Search for the cell housing the specified text and yield its [X, Y] center coordinate. 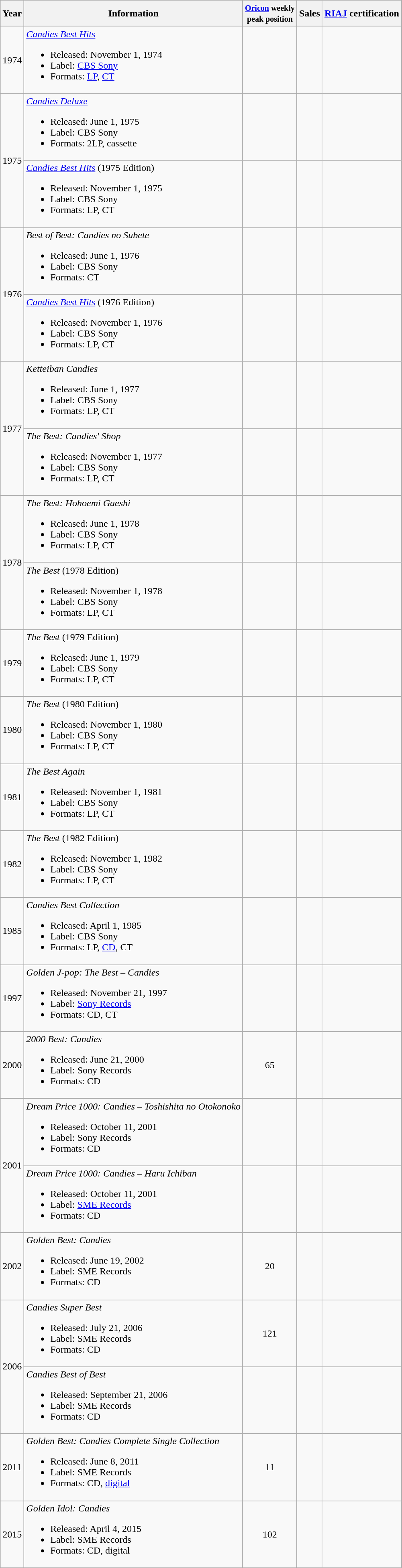
2000 Best: CandiesReleased: June 21, 2000Label: Sony RecordsFormats: CD [133, 1065]
The Best (1978 Edition)Released: November 1, 1978Label: CBS SonyFormats: LP, CT [133, 596]
The Best (1979 Edition)Released: June 1, 1979Label: CBS SonyFormats: LP, CT [133, 663]
The Best: Candies' ShopReleased: November 1, 1977Label: CBS SonyFormats: LP, CT [133, 462]
The Best (1982 Edition)Released: November 1, 1982Label: CBS SonyFormats: LP, CT [133, 864]
Candies Best Hits (1975 Edition)Released: November 1, 1975Label: CBS SonyFormats: LP, CT [133, 194]
20 [270, 1266]
The Best: Hohoemi GaeshiReleased: June 1, 1978Label: CBS SonyFormats: LP, CT [133, 529]
Oricon weeklypeak position [270, 14]
2000 [12, 1065]
2001 [12, 1166]
Candies DeluxeReleased: June 1, 1975Label: CBS SonyFormats: 2LP, cassette [133, 127]
Golden Best: CandiesReleased: June 19, 2002Label: SME RecordsFormats: CD [133, 1266]
Golden J-pop: The Best – CandiesReleased: November 21, 1997Label: Sony RecordsFormats: CD, CT [133, 998]
65 [270, 1065]
102 [270, 1534]
Ketteiban CandiesReleased: June 1, 1977Label: CBS SonyFormats: LP, CT [133, 395]
2006 [12, 1367]
1997 [12, 998]
Year [12, 14]
Information [133, 14]
Dream Price 1000: Candies – Toshishita no OtokonokoReleased: October 11, 2001Label: Sony RecordsFormats: CD [133, 1132]
1976 [12, 294]
1985 [12, 931]
Golden Best: Candies Complete Single CollectionReleased: June 8, 2011Label: SME RecordsFormats: CD, digital [133, 1467]
1978 [12, 562]
Dream Price 1000: Candies – Haru IchibanReleased: October 11, 2001Label: SME RecordsFormats: CD [133, 1199]
The Best (1980 Edition)Released: November 1, 1980Label: CBS SonyFormats: LP, CT [133, 730]
2002 [12, 1266]
11 [270, 1467]
Candies Best Hits (1976 Edition)Released: November 1, 1976Label: CBS SonyFormats: LP, CT [133, 328]
1980 [12, 730]
Candies Best HitsReleased: November 1, 1974Label: CBS SonyFormats: LP, CT [133, 60]
Candies Best of BestReleased: September 21, 2006Label: SME RecordsFormats: CD [133, 1400]
1974 [12, 60]
2015 [12, 1534]
1977 [12, 428]
1975 [12, 160]
1982 [12, 864]
Candies Best CollectionReleased: April 1, 1985Label: CBS SonyFormats: LP, CD, CT [133, 931]
Golden Idol: CandiesReleased: April 4, 2015Label: SME RecordsFormats: CD, digital [133, 1534]
Candies Super BestReleased: July 21, 2006Label: SME RecordsFormats: CD [133, 1333]
Best of Best: Candies no SubeteReleased: June 1, 1976Label: CBS SonyFormats: CT [133, 261]
1979 [12, 663]
1981 [12, 797]
121 [270, 1333]
2011 [12, 1467]
Sales [309, 14]
RIAJ certification [361, 14]
The Best AgainReleased: November 1, 1981Label: CBS SonyFormats: LP, CT [133, 797]
